Locate the cell with the specified text and output its [x, y] center coordinate. 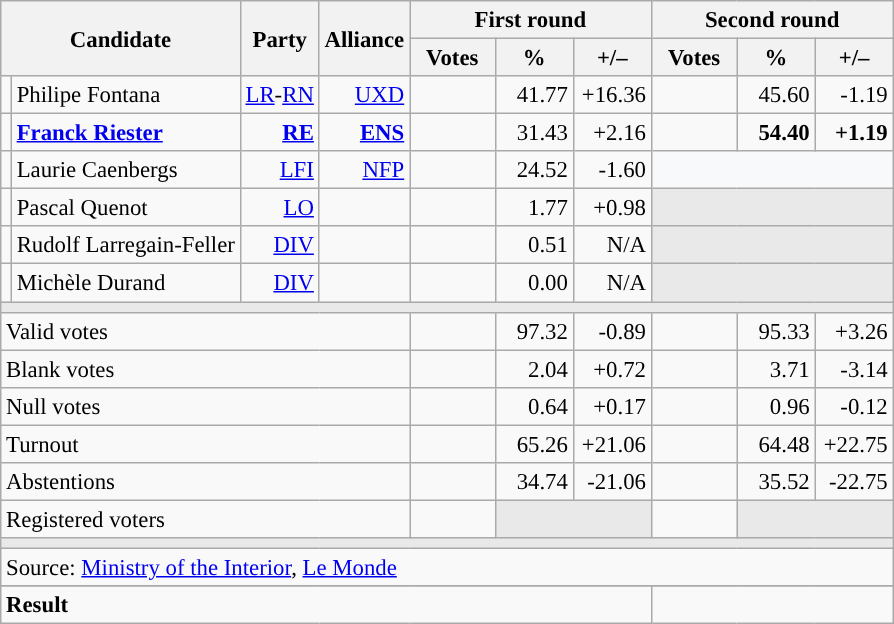
Valid votes [206, 331]
+16.36 [612, 95]
34.74 [534, 482]
Rudolf Larregain-Feller [126, 245]
41.77 [534, 95]
+0.17 [612, 406]
2.04 [534, 369]
Abstentions [206, 482]
+22.75 [854, 444]
+2.16 [612, 133]
65.26 [534, 444]
3.71 [776, 369]
64.48 [776, 444]
LR-RN [280, 95]
Michèle Durand [126, 283]
Null votes [206, 406]
Second round [772, 20]
95.33 [776, 331]
-22.75 [854, 482]
-0.12 [854, 406]
Blank votes [206, 369]
Turnout [206, 444]
0.51 [534, 245]
1.77 [534, 208]
First round [531, 20]
24.52 [534, 170]
-21.06 [612, 482]
+0.98 [612, 208]
NFP [364, 170]
+0.72 [612, 369]
Pascal Quenot [126, 208]
45.60 [776, 95]
Laurie Caenbergs [126, 170]
LFI [280, 170]
Party [280, 38]
Source: Ministry of the Interior, Le Monde [447, 567]
-3.14 [854, 369]
+3.26 [854, 331]
-1.60 [612, 170]
RE [280, 133]
97.32 [534, 331]
0.64 [534, 406]
Result [326, 605]
Alliance [364, 38]
+1.19 [854, 133]
0.00 [534, 283]
31.43 [534, 133]
LO [280, 208]
UXD [364, 95]
+21.06 [612, 444]
-0.89 [612, 331]
0.96 [776, 406]
Philipe Fontana [126, 95]
ENS [364, 133]
Franck Riester [126, 133]
35.52 [776, 482]
Candidate [120, 38]
Registered voters [206, 519]
-1.19 [854, 95]
54.40 [776, 133]
